Identify which cell holds the provided text, then report its (X, Y) central coordinate. 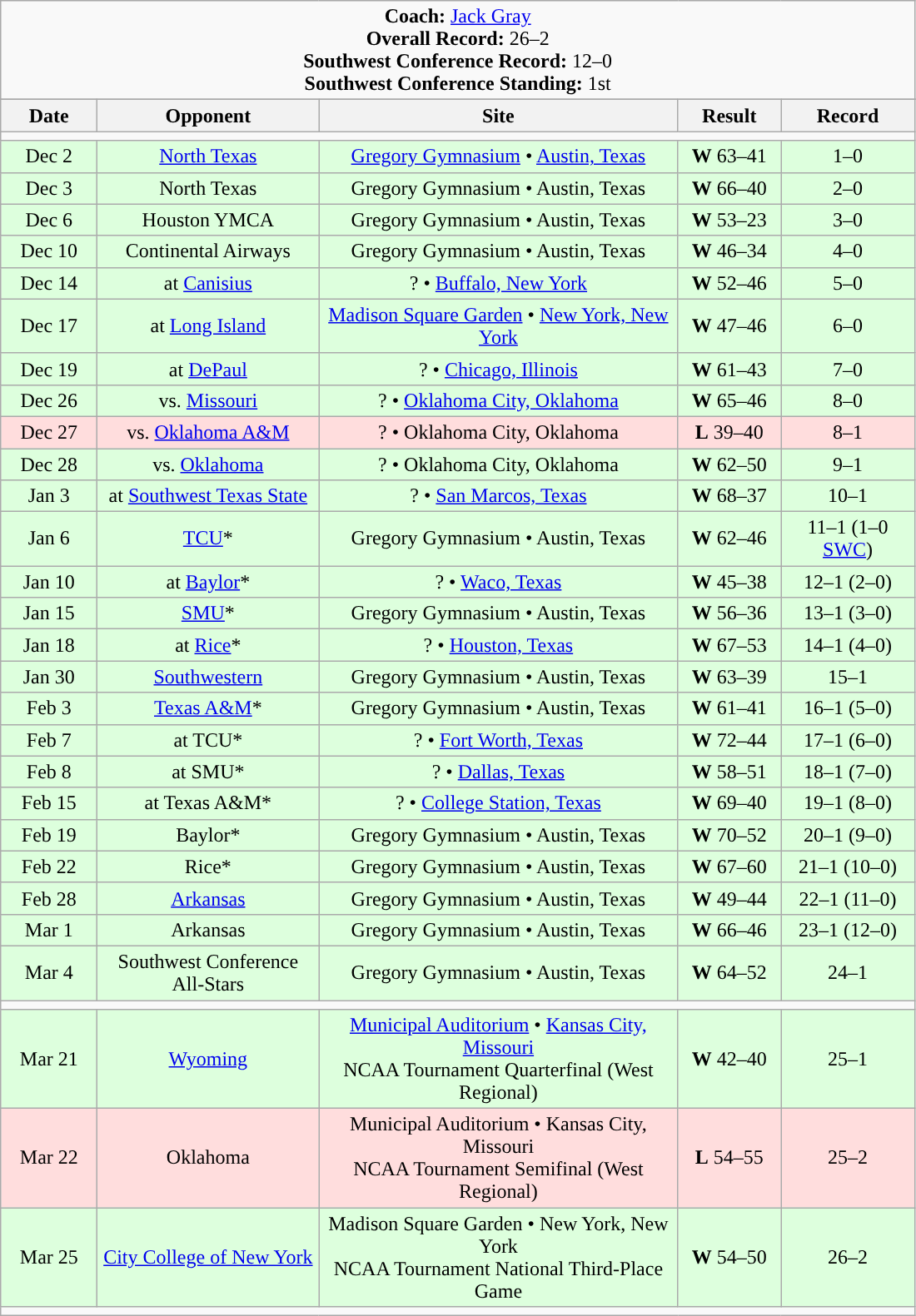
Feb 3 (49, 708)
? • Buffalo, New York (498, 283)
W 65–46 (729, 400)
16–1 (5–0) (848, 708)
12–1 (2–0) (848, 582)
W 61–41 (729, 708)
Coach: Jack GrayOverall Record: 26–2Southwest Conference Record: 12–0Southwest Conference Standing: 1st (458, 50)
Madison Square Garden • New York, New York (498, 326)
at Rice* (208, 645)
Site (498, 116)
Jan 3 (49, 496)
Dec 28 (49, 464)
L 54–55 (729, 1159)
? • Dallas, Texas (498, 772)
Dec 14 (49, 283)
? • Waco, Texas (498, 582)
Continental Airways (208, 251)
Dec 3 (49, 188)
W 47–46 (729, 326)
Result (729, 116)
SMU* (208, 613)
? • Fort Worth, Texas (498, 740)
Dec 2 (49, 156)
L 39–40 (729, 432)
W 62–50 (729, 464)
at Baylor* (208, 582)
4–0 (848, 251)
Feb 8 (49, 772)
Municipal Auditorium • Kansas City, MissouriNCAA Tournament Semifinal (West Regional) (498, 1159)
Mar 1 (49, 930)
W 67–60 (729, 867)
? • College Station, Texas (498, 803)
W 53–23 (729, 220)
Rice* (208, 867)
Municipal Auditorium • Kansas City, MissouriNCAA Tournament Quarterfinal (West Regional) (498, 1059)
Dec 19 (49, 369)
Feb 7 (49, 740)
Jan 30 (49, 677)
W 69–40 (729, 803)
City College of New York (208, 1257)
Feb 15 (49, 803)
22–1 (11–0) (848, 898)
? • San Marcos, Texas (498, 496)
15–1 (848, 677)
Jan 15 (49, 613)
Baylor* (208, 835)
13–1 (3–0) (848, 613)
W 61–43 (729, 369)
W 42–40 (729, 1059)
25–2 (848, 1159)
TCU* (208, 539)
19–1 (8–0) (848, 803)
W 70–52 (729, 835)
Southwestern (208, 677)
23–1 (12–0) (848, 930)
Feb 22 (49, 867)
vs. Oklahoma (208, 464)
W 68–37 (729, 496)
W 62–46 (729, 539)
vs. Oklahoma A&M (208, 432)
Dec 6 (49, 220)
Oklahoma (208, 1159)
at Texas A&M* (208, 803)
Houston YMCA (208, 220)
W 54–50 (729, 1257)
Dec 17 (49, 326)
Texas A&M* (208, 708)
7–0 (848, 369)
Mar 25 (49, 1257)
14–1 (4–0) (848, 645)
3–0 (848, 220)
Date (49, 116)
Mar 4 (49, 972)
at SMU* (208, 772)
Record (848, 116)
Southwest Conference All-Stars (208, 972)
8–0 (848, 400)
Mar 21 (49, 1059)
17–1 (6–0) (848, 740)
Dec 26 (49, 400)
9–1 (848, 464)
W 63–41 (729, 156)
Dec 27 (49, 432)
W 67–53 (729, 645)
W 56–36 (729, 613)
25–1 (848, 1059)
vs. Missouri (208, 400)
Dec 10 (49, 251)
W 63–39 (729, 677)
11–1 (1–0 SWC) (848, 539)
W 72–44 (729, 740)
at Long Island (208, 326)
10–1 (848, 496)
W 52–46 (729, 283)
at Southwest Texas State (208, 496)
6–0 (848, 326)
? • Houston, Texas (498, 645)
18–1 (7–0) (848, 772)
Jan 18 (49, 645)
W 58–51 (729, 772)
W 49–44 (729, 898)
Feb 28 (49, 898)
20–1 (9–0) (848, 835)
W 46–34 (729, 251)
Jan 10 (49, 582)
Jan 6 (49, 539)
at DePaul (208, 369)
8–1 (848, 432)
Madison Square Garden • New York, New YorkNCAA Tournament National Third-Place Game (498, 1257)
1–0 (848, 156)
W 66–46 (729, 930)
2–0 (848, 188)
W 66–40 (729, 188)
5–0 (848, 283)
Opponent (208, 116)
at Canisius (208, 283)
at TCU* (208, 740)
? • Chicago, Illinois (498, 369)
W 45–38 (729, 582)
24–1 (848, 972)
Mar 22 (49, 1159)
W 64–52 (729, 972)
Wyoming (208, 1059)
Feb 19 (49, 835)
21–1 (10–0) (848, 867)
26–2 (848, 1257)
